Pinpoint the cell where the given text exists, returning its (x, y) midpoint coordinate. 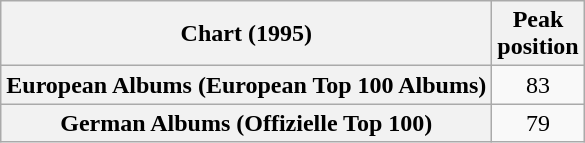
Chart (1995) (246, 34)
German Albums (Offizielle Top 100) (246, 123)
83 (538, 85)
Peakposition (538, 34)
79 (538, 123)
European Albums (European Top 100 Albums) (246, 85)
